Scan for the cell matching the given text and deliver its [x, y] coordinate at center. 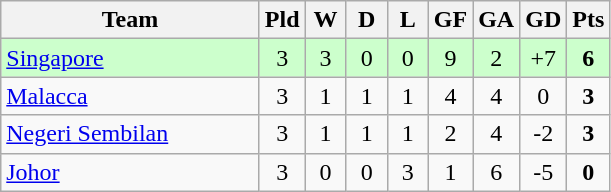
GD [544, 20]
Negeri Sembilan [130, 134]
D [366, 20]
Pts [588, 20]
Pld [282, 20]
Team [130, 20]
9 [450, 58]
Johor [130, 172]
GF [450, 20]
Malacca [130, 96]
Singapore [130, 58]
+7 [544, 58]
W [326, 20]
-5 [544, 172]
-2 [544, 134]
GA [496, 20]
L [408, 20]
